Determine the [X, Y] coordinate at the center of the cell enclosing the given text.  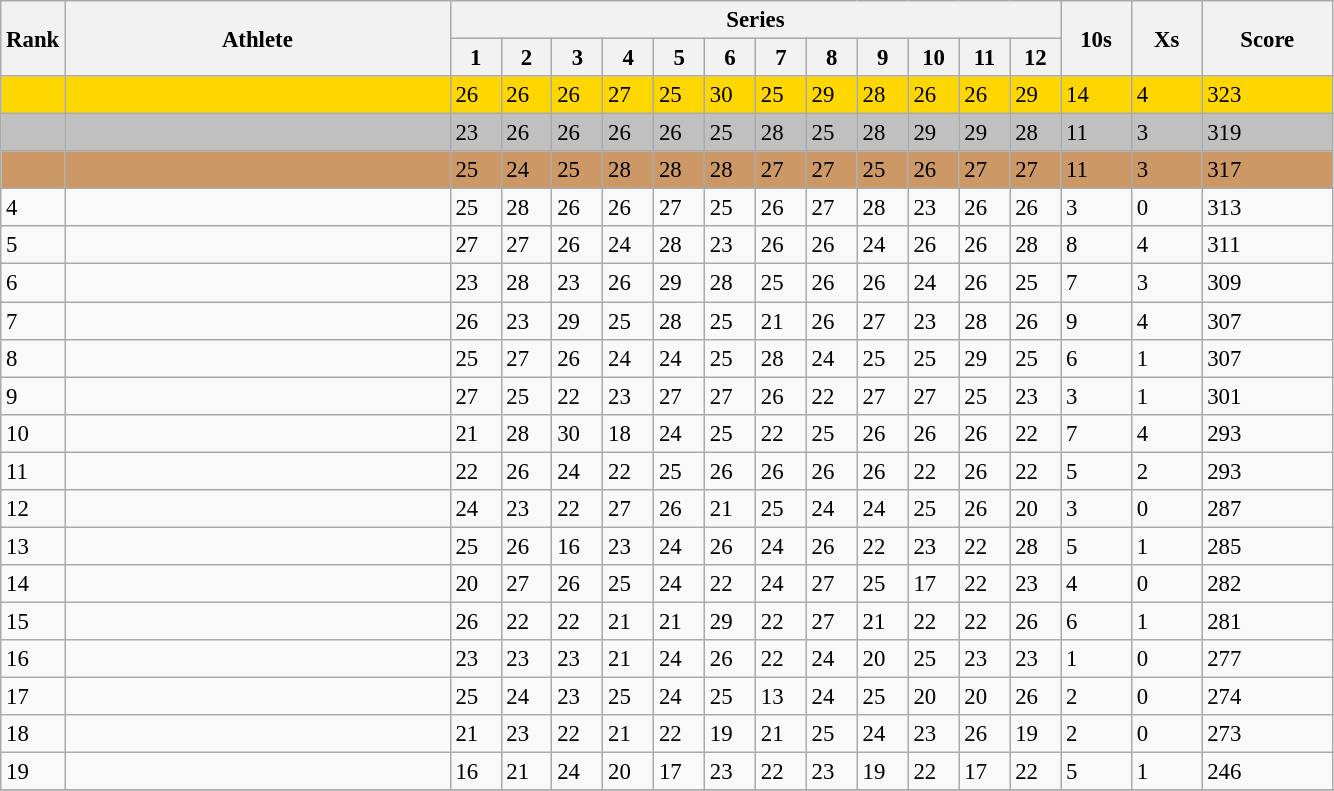
301 [1268, 396]
246 [1268, 772]
309 [1268, 283]
Score [1268, 38]
274 [1268, 697]
323 [1268, 95]
10s [1096, 38]
317 [1268, 170]
277 [1268, 659]
Xs [1166, 38]
311 [1268, 245]
282 [1268, 584]
15 [33, 621]
281 [1268, 621]
273 [1268, 734]
Series [756, 20]
285 [1268, 546]
287 [1268, 509]
Rank [33, 38]
313 [1268, 208]
319 [1268, 133]
Athlete [258, 38]
